Scan for the cell matching the given text and deliver its (x, y) coordinate at center. 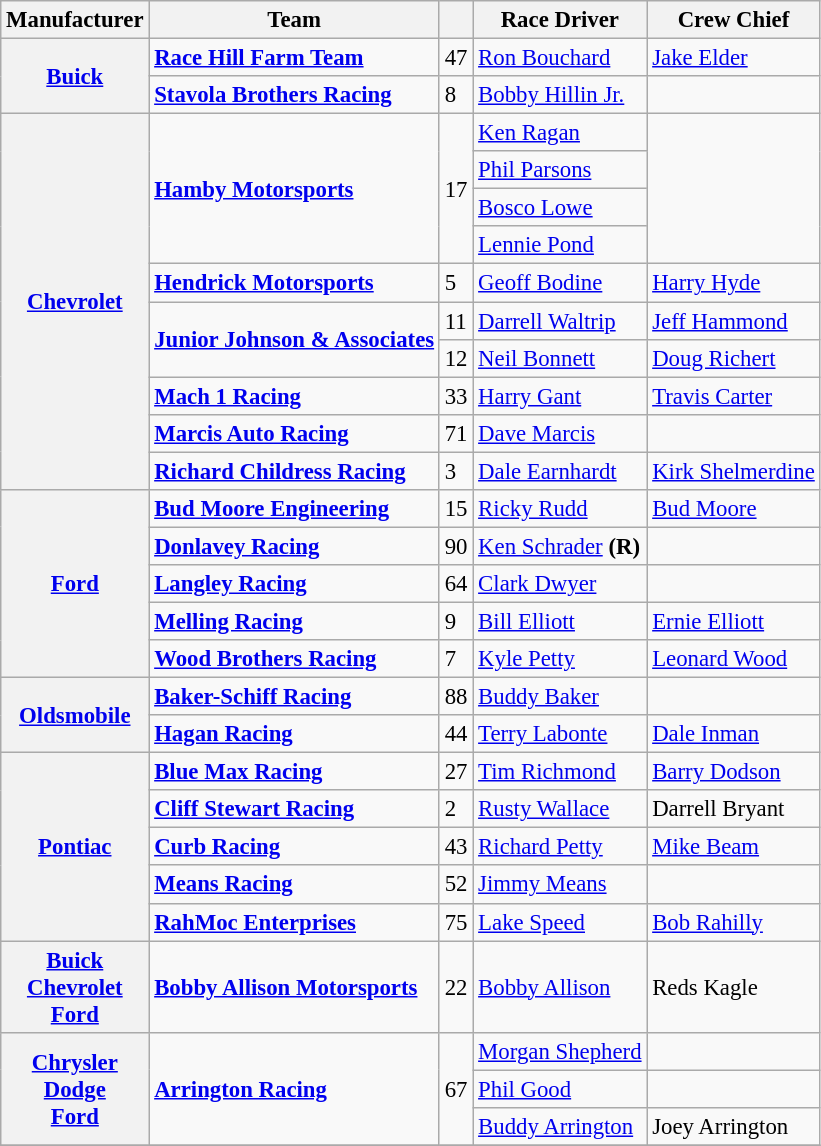
75 (456, 922)
Chrysler Dodge Ford (75, 1088)
RahMoc Enterprises (294, 922)
Doug Richert (734, 358)
Pontiac (75, 847)
Race Hill Farm Team (294, 58)
90 (456, 546)
Bill Elliott (560, 621)
Manufacturer (75, 20)
Baker-Schiff Racing (294, 697)
Morgan Shepherd (560, 1051)
Team (294, 20)
Hendrick Motorsports (294, 283)
Buddy Baker (560, 697)
Race Driver (560, 20)
Mach 1 Racing (294, 396)
Chevrolet (75, 302)
Darrell Waltrip (560, 321)
Jeff Hammond (734, 321)
67 (456, 1088)
Ken Schrader (R) (560, 546)
Harry Hyde (734, 283)
Hamby Motorsports (294, 189)
7 (456, 659)
15 (456, 509)
Geoff Bodine (560, 283)
Rusty Wallace (560, 809)
Buick Chevrolet Ford (75, 987)
Ron Bouchard (560, 58)
Richard Childress Racing (294, 471)
Neil Bonnett (560, 358)
Bud Moore Engineering (294, 509)
Lennie Pond (560, 245)
9 (456, 621)
Buddy Arrington (560, 1127)
Richard Petty (560, 847)
Tim Richmond (560, 772)
17 (456, 189)
Joey Arrington (734, 1127)
Dale Earnhardt (560, 471)
88 (456, 697)
Curb Racing (294, 847)
44 (456, 734)
Langley Racing (294, 584)
Bobby Allison (560, 987)
Means Racing (294, 885)
Donlavey Racing (294, 546)
Barry Dodson (734, 772)
12 (456, 358)
Bud Moore (734, 509)
Dale Inman (734, 734)
Ernie Elliott (734, 621)
Stavola Brothers Racing (294, 95)
Lake Speed (560, 922)
8 (456, 95)
Wood Brothers Racing (294, 659)
Harry Gant (560, 396)
Jake Elder (734, 58)
Clark Dwyer (560, 584)
Blue Max Racing (294, 772)
Darrell Bryant (734, 809)
Mike Beam (734, 847)
Kyle Petty (560, 659)
Bosco Lowe (560, 208)
Jimmy Means (560, 885)
Bob Rahilly (734, 922)
64 (456, 584)
Leonard Wood (734, 659)
Melling Racing (294, 621)
43 (456, 847)
71 (456, 433)
Oldsmobile (75, 716)
Ricky Rudd (560, 509)
Hagan Racing (294, 734)
Terry Labonte (560, 734)
Bobby Allison Motorsports (294, 987)
22 (456, 987)
Phil Parsons (560, 170)
Dave Marcis (560, 433)
2 (456, 809)
27 (456, 772)
33 (456, 396)
Cliff Stewart Racing (294, 809)
3 (456, 471)
Junior Johnson & Associates (294, 340)
Bobby Hillin Jr. (560, 95)
Phil Good (560, 1089)
52 (456, 885)
Reds Kagle (734, 987)
5 (456, 283)
Arrington Racing (294, 1088)
Travis Carter (734, 396)
Crew Chief (734, 20)
Kirk Shelmerdine (734, 471)
47 (456, 58)
Buick (75, 76)
Marcis Auto Racing (294, 433)
Ken Ragan (560, 133)
11 (456, 321)
Ford (75, 584)
